Search for the cell housing the specified text and yield its [x, y] center coordinate. 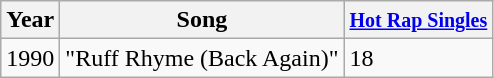
"Ruff Rhyme (Back Again)" [202, 58]
18 [418, 58]
1990 [30, 58]
Hot Rap Singles [418, 20]
Song [202, 20]
Year [30, 20]
